Determine the [x, y] coordinate at the center of the cell enclosing the given text.  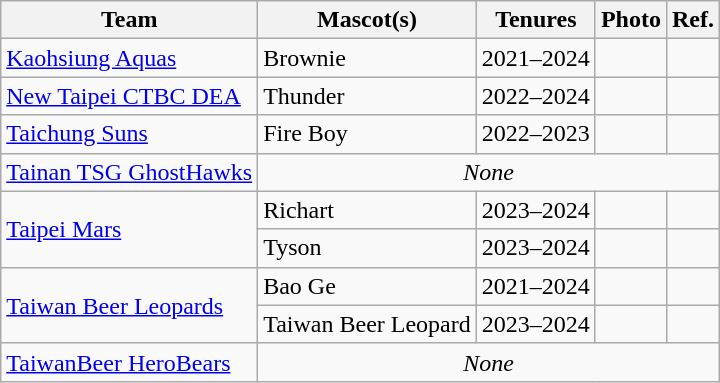
Taiwan Beer Leopards [130, 305]
2022–2024 [536, 96]
Ref. [692, 20]
Richart [368, 210]
Taiwan Beer Leopard [368, 324]
Thunder [368, 96]
Team [130, 20]
TaiwanBeer HeroBears [130, 362]
2022–2023 [536, 134]
Bao Ge [368, 286]
Tenures [536, 20]
Fire Boy [368, 134]
Mascot(s) [368, 20]
New Taipei CTBC DEA [130, 96]
Kaohsiung Aquas [130, 58]
Taichung Suns [130, 134]
Brownie [368, 58]
Photo [630, 20]
Tyson [368, 248]
Taipei Mars [130, 229]
Tainan TSG GhostHawks [130, 172]
